Capture the cell that displays the provided text and extract its (x, y) central coordinate. 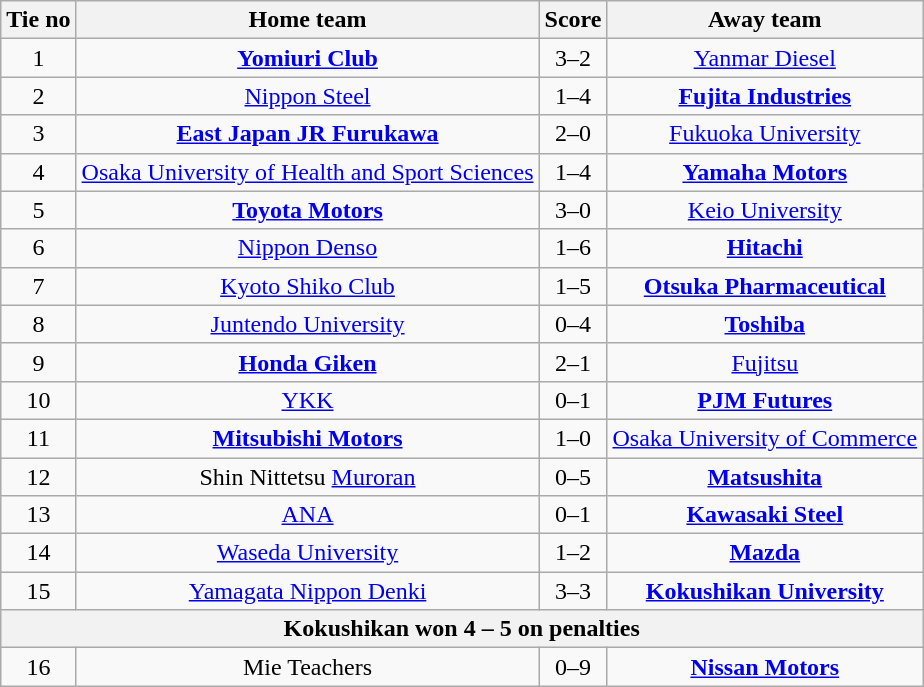
Otsuka Pharmaceutical (765, 286)
Mitsubishi Motors (308, 438)
4 (38, 172)
1–5 (573, 286)
Kokushikan won 4 – 5 on penalties (462, 629)
Nippon Steel (308, 96)
5 (38, 210)
Kokushikan University (765, 591)
Nissan Motors (765, 667)
Yomiuri Club (308, 58)
1–6 (573, 248)
0–4 (573, 324)
6 (38, 248)
9 (38, 362)
Osaka University of Commerce (765, 438)
11 (38, 438)
15 (38, 591)
Toshiba (765, 324)
Mie Teachers (308, 667)
1–2 (573, 553)
Shin Nittetsu Muroran (308, 477)
Fujita Industries (765, 96)
PJM Futures (765, 400)
16 (38, 667)
Fujitsu (765, 362)
3–2 (573, 58)
Matsushita (765, 477)
Hitachi (765, 248)
1 (38, 58)
Osaka University of Health and Sport Sciences (308, 172)
14 (38, 553)
Fukuoka University (765, 134)
2 (38, 96)
8 (38, 324)
Juntendo University (308, 324)
10 (38, 400)
3 (38, 134)
0–9 (573, 667)
Home team (308, 20)
Keio University (765, 210)
Yamaha Motors (765, 172)
YKK (308, 400)
ANA (308, 515)
Tie no (38, 20)
Honda Giken (308, 362)
Kyoto Shiko Club (308, 286)
Toyota Motors (308, 210)
1–0 (573, 438)
Yamagata Nippon Denki (308, 591)
3–0 (573, 210)
3–3 (573, 591)
Kawasaki Steel (765, 515)
Mazda (765, 553)
Score (573, 20)
Away team (765, 20)
12 (38, 477)
East Japan JR Furukawa (308, 134)
0–5 (573, 477)
2–1 (573, 362)
7 (38, 286)
Waseda University (308, 553)
2–0 (573, 134)
13 (38, 515)
Nippon Denso (308, 248)
Yanmar Diesel (765, 58)
